From the cell containing the given text, extract its center point as (x, y) coordinate. 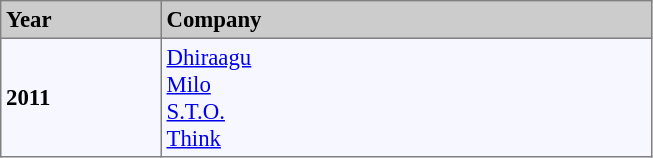
2011 (81, 97)
DhiraaguMiloS.T.O.Think (406, 97)
Company (406, 20)
Year (81, 20)
